Provide the (x, y) coordinate of the cell's center where the given text is located.  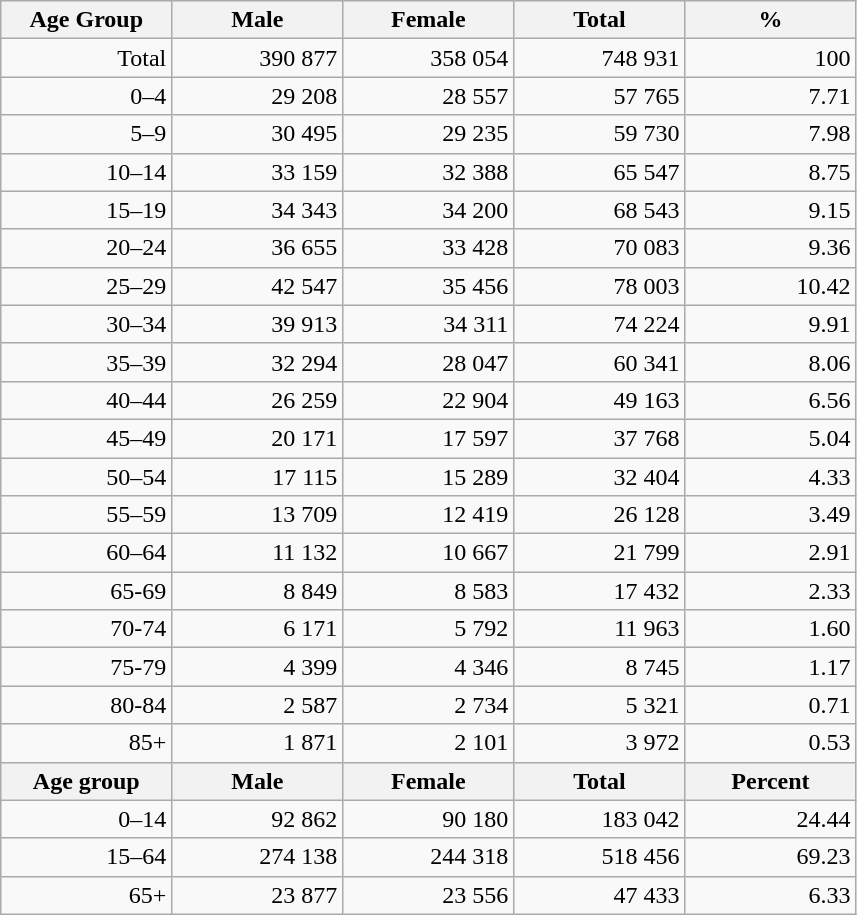
15 289 (428, 477)
40–44 (86, 400)
28 557 (428, 96)
29 208 (258, 96)
36 655 (258, 248)
4.33 (770, 477)
30 495 (258, 134)
% (770, 20)
45–49 (86, 438)
6.33 (770, 895)
10 667 (428, 553)
2 734 (428, 705)
70 083 (600, 248)
37 768 (600, 438)
60–64 (86, 553)
0–14 (86, 819)
70-74 (86, 629)
100 (770, 58)
17 597 (428, 438)
9.91 (770, 324)
5 792 (428, 629)
390 877 (258, 58)
0–4 (86, 96)
17 432 (600, 591)
Age Group (86, 20)
60 341 (600, 362)
20 171 (258, 438)
8 745 (600, 667)
1 871 (258, 743)
5.04 (770, 438)
4 346 (428, 667)
75-79 (86, 667)
3.49 (770, 515)
0.53 (770, 743)
11 963 (600, 629)
33 159 (258, 172)
35 456 (428, 286)
25–29 (86, 286)
12 419 (428, 515)
4 399 (258, 667)
2.33 (770, 591)
30–34 (86, 324)
748 931 (600, 58)
50–54 (86, 477)
78 003 (600, 286)
518 456 (600, 857)
47 433 (600, 895)
85+ (86, 743)
5 321 (600, 705)
34 311 (428, 324)
8.06 (770, 362)
39 913 (258, 324)
68 543 (600, 210)
28 047 (428, 362)
6.56 (770, 400)
7.98 (770, 134)
57 765 (600, 96)
11 132 (258, 553)
358 054 (428, 58)
5–9 (86, 134)
8.75 (770, 172)
65 547 (600, 172)
3 972 (600, 743)
0.71 (770, 705)
10–14 (86, 172)
80-84 (86, 705)
1.60 (770, 629)
74 224 (600, 324)
1.17 (770, 667)
92 862 (258, 819)
24.44 (770, 819)
21 799 (600, 553)
49 163 (600, 400)
10.42 (770, 286)
32 388 (428, 172)
9.36 (770, 248)
55–59 (86, 515)
8 583 (428, 591)
15–19 (86, 210)
2 101 (428, 743)
59 730 (600, 134)
15–64 (86, 857)
65-69 (86, 591)
33 428 (428, 248)
244 318 (428, 857)
17 115 (258, 477)
274 138 (258, 857)
Percent (770, 781)
2 587 (258, 705)
65+ (86, 895)
26 128 (600, 515)
22 904 (428, 400)
32 294 (258, 362)
13 709 (258, 515)
34 200 (428, 210)
9.15 (770, 210)
26 259 (258, 400)
42 547 (258, 286)
69.23 (770, 857)
Age group (86, 781)
90 180 (428, 819)
23 556 (428, 895)
32 404 (600, 477)
20–24 (86, 248)
2.91 (770, 553)
6 171 (258, 629)
7.71 (770, 96)
183 042 (600, 819)
8 849 (258, 591)
35–39 (86, 362)
29 235 (428, 134)
34 343 (258, 210)
23 877 (258, 895)
